Extract the [X, Y] coordinate from the center of the cell holding the provided text.  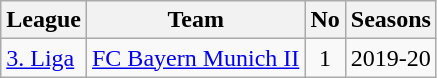
Seasons [390, 20]
1 [325, 58]
3. Liga [44, 58]
Team [195, 20]
No [325, 20]
FC Bayern Munich II [195, 58]
League [44, 20]
2019-20 [390, 58]
